Extract the [x, y] coordinate from the center of the cell holding the provided text.  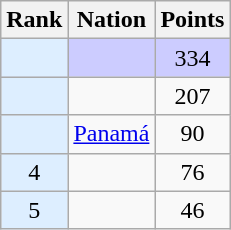
5 [34, 210]
Nation [112, 20]
76 [192, 172]
Rank [34, 20]
Points [192, 20]
4 [34, 172]
207 [192, 96]
90 [192, 134]
46 [192, 210]
334 [192, 58]
Panamá [112, 134]
